Search for the cell housing the specified text and yield its (X, Y) center coordinate. 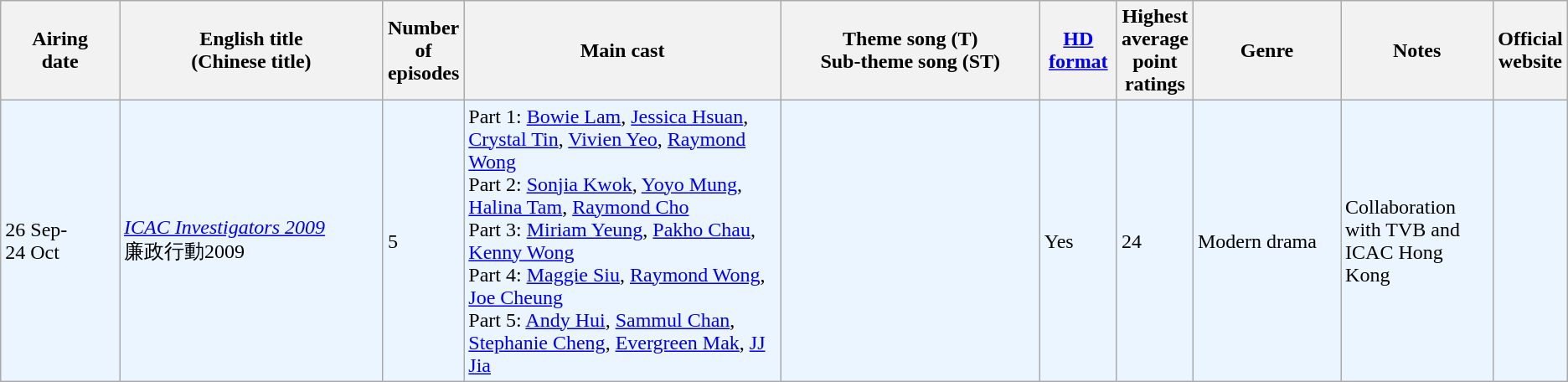
Number of episodes (423, 50)
Theme song (T) Sub-theme song (ST) (910, 50)
Highest average point ratings (1154, 50)
Collaboration with TVB and ICAC Hong Kong (1417, 241)
24 (1154, 241)
26 Sep- 24 Oct (60, 241)
Main cast (623, 50)
English title (Chinese title) (251, 50)
HD format (1078, 50)
Yes (1078, 241)
Airingdate (60, 50)
5 (423, 241)
ICAC Investigators 2009 廉政行動2009 (251, 241)
Official website (1530, 50)
Notes (1417, 50)
Genre (1266, 50)
Modern drama (1266, 241)
